Find where the given text appears and provide that cell's center as (X, Y) coordinate. 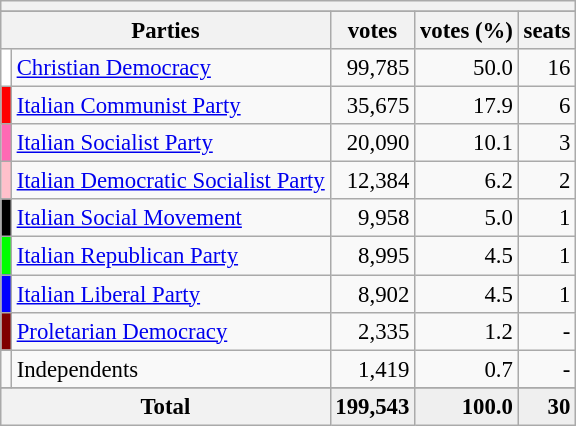
20,090 (372, 143)
Christian Democracy (170, 68)
3 (546, 143)
Proletarian Democracy (170, 331)
30 (546, 406)
votes (372, 31)
Italian Communist Party (170, 106)
Italian Democratic Socialist Party (170, 181)
199,543 (372, 406)
Parties (166, 31)
5.0 (467, 219)
8,902 (372, 294)
12,384 (372, 181)
Independents (170, 369)
1.2 (467, 331)
50.0 (467, 68)
8,995 (372, 256)
Italian Republican Party (170, 256)
6.2 (467, 181)
9,958 (372, 219)
votes (%) (467, 31)
6 (546, 106)
100.0 (467, 406)
16 (546, 68)
35,675 (372, 106)
10.1 (467, 143)
0.7 (467, 369)
Total (166, 406)
seats (546, 31)
99,785 (372, 68)
2 (546, 181)
Italian Social Movement (170, 219)
Italian Socialist Party (170, 143)
17.9 (467, 106)
2,335 (372, 331)
1,419 (372, 369)
Italian Liberal Party (170, 294)
